Search for the cell housing the specified text and yield its (x, y) center coordinate. 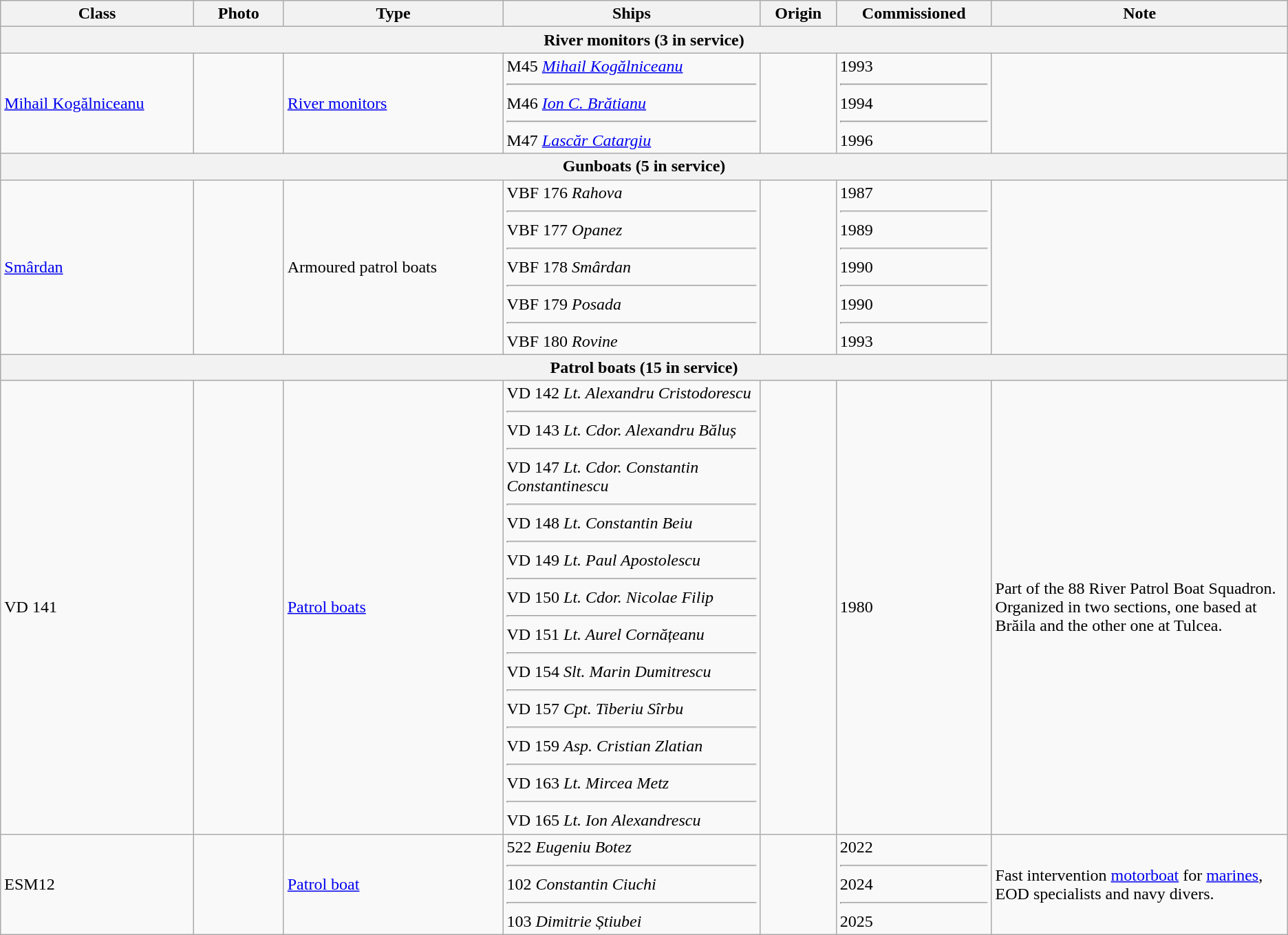
Fast intervention motorboat for marines, EOD specialists and navy divers. (1139, 884)
Ships (632, 14)
River monitors (3 in service) (644, 40)
Part of the 88 River Patrol Boat Squadron. Organized in two sections, one based at Brăila and the other one at Tulcea. (1139, 607)
1987 1989 1990 1990 1993 (914, 267)
Type (394, 14)
Patrol boats (394, 607)
M45 Mihail Kogălniceanu M46 Ion C. Brătianu M47 Lascăr Catargiu (632, 103)
VBF 176 Rahova VBF 177 Opanez VBF 178 Smârdan VBF 179 Posada VBF 180 Rovine (632, 267)
2022 2024 2025 (914, 884)
1993 1994 1996 (914, 103)
VD 141 (98, 607)
Origin (798, 14)
Photo (238, 14)
ESM12 (98, 884)
Armoured patrol boats (394, 267)
Class (98, 14)
Commissioned (914, 14)
1980 (914, 607)
Smârdan (98, 267)
Patrol boats (15 in service) (644, 367)
Mihail Kogălniceanu (98, 103)
Note (1139, 14)
522 Eugeniu Botez 102 Constantin Ciuchi 103 Dimitrie Știubei (632, 884)
Patrol boat (394, 884)
River monitors (394, 103)
Gunboats (5 in service) (644, 166)
